Return (X, Y) of the center of cell containing provided text 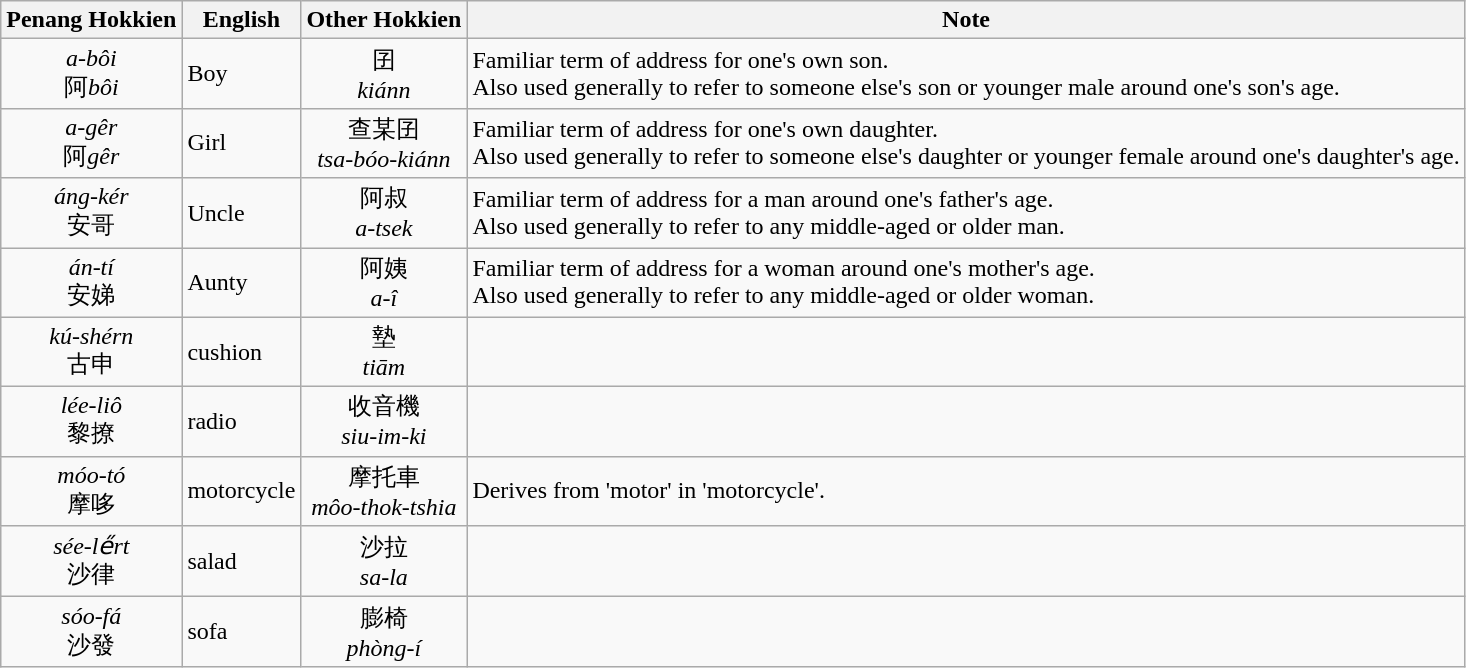
膨椅phòng-í (384, 632)
Note (966, 20)
sofa (242, 632)
motorcycle (242, 491)
a-gêr阿gêr (92, 143)
Familiar term of address for a man around one's father's age.Also used generally to refer to any middle-aged or older man. (966, 213)
Penang Hokkien (92, 20)
墊tiām (384, 352)
án-tí安娣 (92, 283)
Boy (242, 74)
Girl (242, 143)
沙拉sa-la (384, 562)
阿姨a-î (384, 283)
收音機siu-im-ki (384, 422)
Uncle (242, 213)
Familiar term of address for one's own son.Also used generally to refer to someone else's son or younger male around one's son's age. (966, 74)
Derives from 'motor' in 'motorcycle'. (966, 491)
English (242, 20)
摩托車môo-thok-tshia (384, 491)
a-bôi阿bôi (92, 74)
móo-tó摩哆 (92, 491)
lée-liô黎撩 (92, 422)
阿叔a-tsek (384, 213)
salad (242, 562)
sée-le̋rt沙律 (92, 562)
kú-shérn古申 (92, 352)
囝kiánn (384, 74)
Aunty (242, 283)
sóo-fá沙發 (92, 632)
áng-kér安哥 (92, 213)
Other Hokkien (384, 20)
Familiar term of address for a woman around one's mother's age.Also used generally to refer to any middle-aged or older woman. (966, 283)
radio (242, 422)
cushion (242, 352)
查某囝tsa-bóo-kiánn (384, 143)
